Locate the cell with the specified text and output its [X, Y] center coordinate. 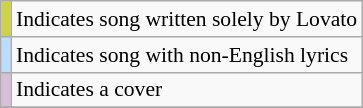
Indicates a cover [186, 90]
Indicates song with non-English lyrics [186, 55]
Indicates song written solely by Lovato [186, 19]
